Output the (X, Y) coordinate of the center of the cell containing the given text.  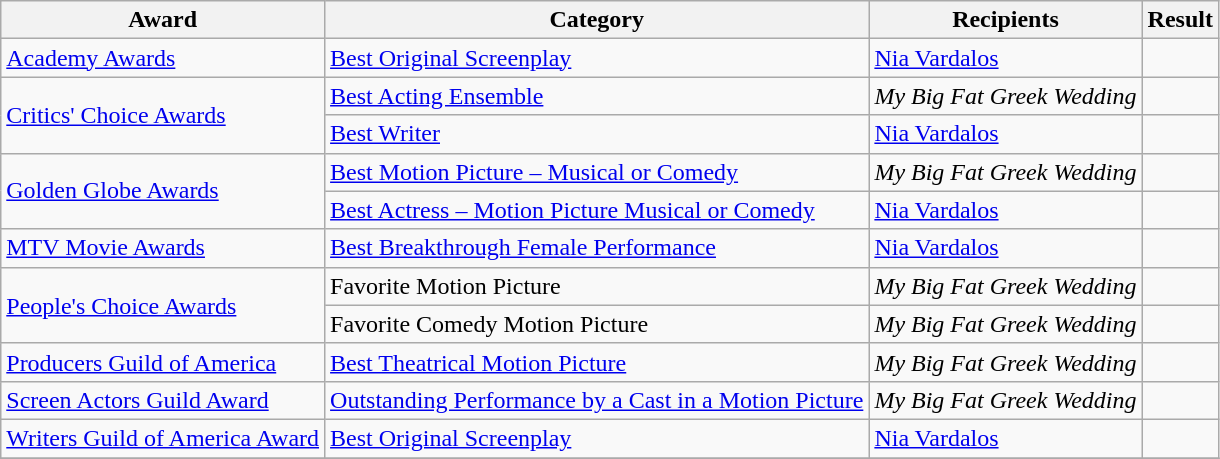
MTV Movie Awards (163, 248)
Award (163, 20)
Category (597, 20)
Golden Globe Awards (163, 191)
Best Actress – Motion Picture Musical or Comedy (597, 210)
Best Breakthrough Female Performance (597, 248)
Best Motion Picture – Musical or Comedy (597, 172)
Recipients (1006, 20)
Best Acting Ensemble (597, 96)
Best Writer (597, 134)
Best Theatrical Motion Picture (597, 362)
Writers Guild of America Award (163, 438)
Favorite Comedy Motion Picture (597, 324)
Outstanding Performance by a Cast in a Motion Picture (597, 400)
Producers Guild of America (163, 362)
Favorite Motion Picture (597, 286)
Critics' Choice Awards (163, 115)
Academy Awards (163, 58)
People's Choice Awards (163, 305)
Screen Actors Guild Award (163, 400)
Result (1180, 20)
